Return [x, y] of the center of cell containing provided text 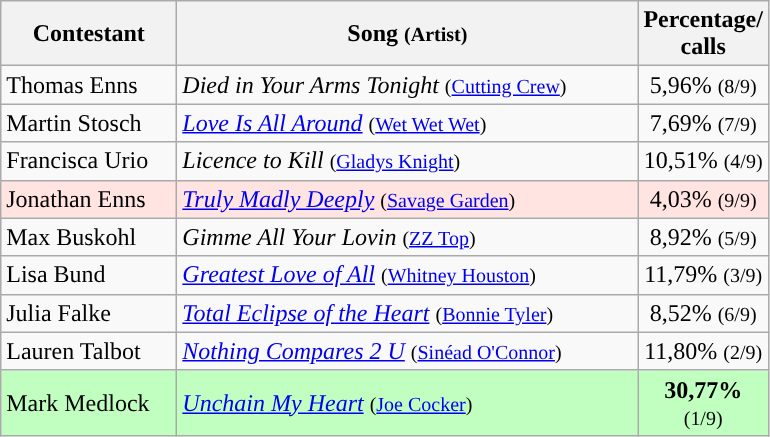
Unchain My Heart (Joe Cocker) [408, 402]
4,03% (9/9) [704, 199]
Died in Your Arms Tonight (Cutting Crew) [408, 85]
Licence to Kill (Gladys Knight) [408, 161]
Total Eclipse of the Heart (Bonnie Tyler) [408, 313]
Julia Falke [89, 313]
30,77% (1/9) [704, 402]
Francisca Urio [89, 161]
Martin Stosch [89, 123]
Contestant [89, 34]
8,92% (5/9) [704, 237]
8,52% (6/9) [704, 313]
Love Is All Around (Wet Wet Wet) [408, 123]
11,80% (2/9) [704, 351]
Song (Artist) [408, 34]
Thomas Enns [89, 85]
5,96% (8/9) [704, 85]
Nothing Compares 2 U (Sinéad O'Connor) [408, 351]
Mark Medlock [89, 402]
7,69% (7/9) [704, 123]
Truly Madly Deeply (Savage Garden) [408, 199]
Lisa Bund [89, 275]
Percentage/calls [704, 34]
Gimme All Your Lovin (ZZ Top) [408, 237]
Lauren Talbot [89, 351]
Max Buskohl [89, 237]
Greatest Love of All (Whitney Houston) [408, 275]
10,51% (4/9) [704, 161]
Jonathan Enns [89, 199]
11,79% (3/9) [704, 275]
